Scan for the cell matching the given text and deliver its (X, Y) coordinate at center. 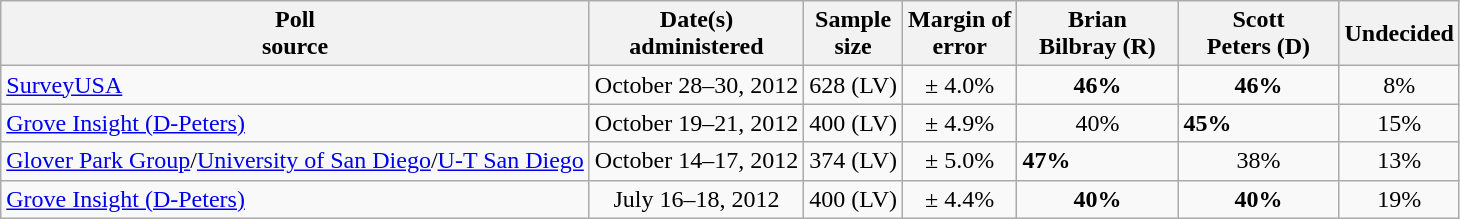
45% (1258, 123)
± 4.0% (960, 85)
628 (LV) (854, 85)
Date(s)administered (696, 34)
October 28–30, 2012 (696, 85)
Pollsource (296, 34)
SurveyUSA (296, 85)
8% (1399, 85)
374 (LV) (854, 161)
47% (1098, 161)
Samplesize (854, 34)
ScottPeters (D) (1258, 34)
± 4.4% (960, 199)
Undecided (1399, 34)
± 4.9% (960, 123)
± 5.0% (960, 161)
October 19–21, 2012 (696, 123)
15% (1399, 123)
13% (1399, 161)
Glover Park Group/University of San Diego/U-T San Diego (296, 161)
19% (1399, 199)
Margin oferror (960, 34)
BrianBilbray (R) (1098, 34)
October 14–17, 2012 (696, 161)
July 16–18, 2012 (696, 199)
38% (1258, 161)
